Locate the cell with the specified text and output its [x, y] center coordinate. 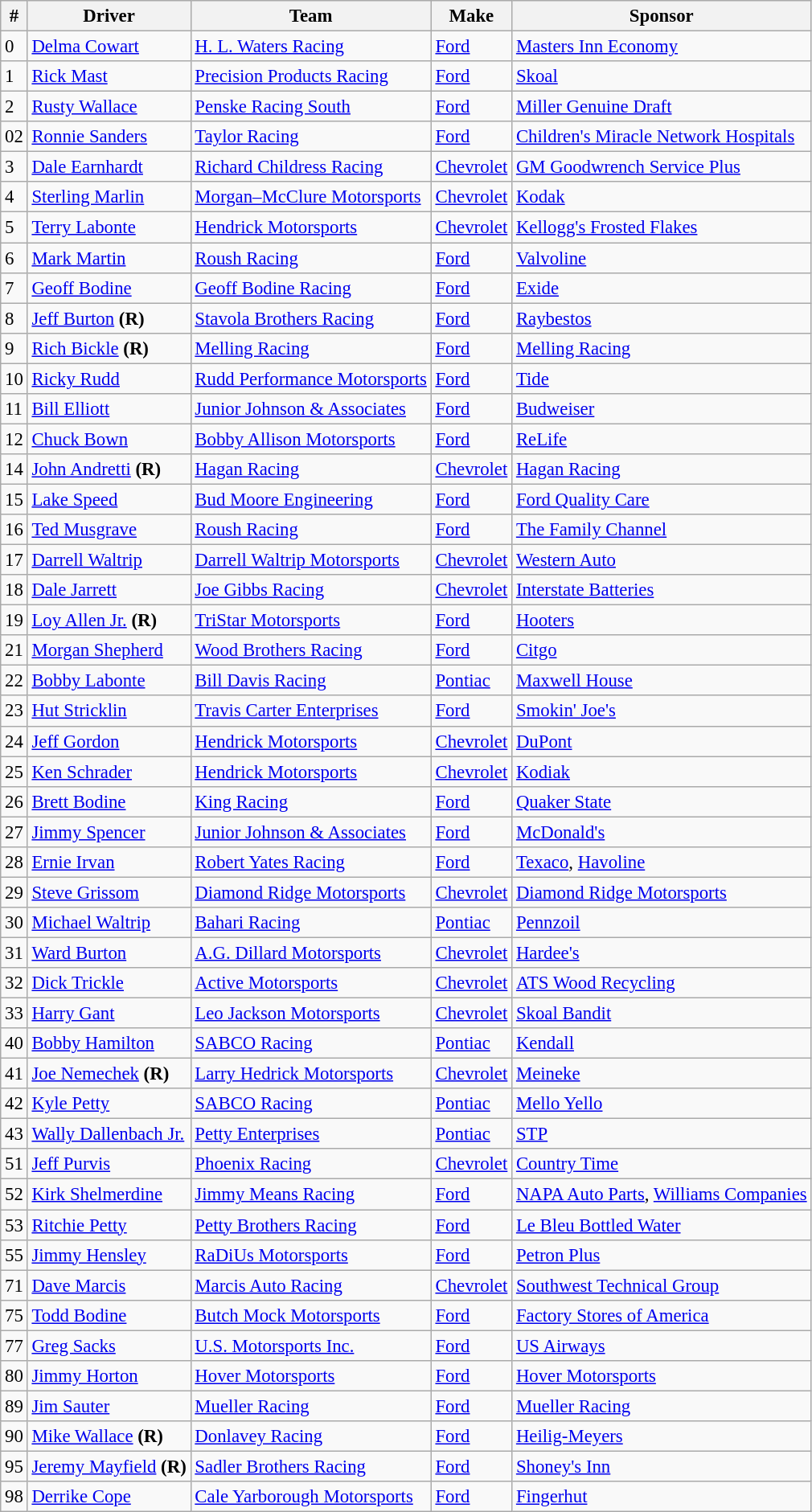
71 [14, 1285]
TriStar Motorsports [310, 621]
ReLife [662, 439]
Mello Yello [662, 1104]
Delma Cowart [109, 47]
Morgan Shepherd [109, 650]
Country Time [662, 1165]
Robert Yates Racing [310, 863]
Darrell Waltrip Motorsports [310, 560]
Shoney's Inn [662, 1466]
55 [14, 1255]
Fingerhut [662, 1497]
43 [14, 1134]
98 [14, 1497]
21 [14, 650]
Geoff Bodine [109, 288]
Skoal [662, 76]
7 [14, 288]
Rick Mast [109, 76]
Ernie Irvan [109, 863]
Smokin' Joe's [662, 711]
6 [14, 258]
Kendall [662, 1043]
Jimmy Spencer [109, 832]
95 [14, 1466]
Ken Schrader [109, 772]
Harry Gant [109, 1014]
Sterling Marlin [109, 197]
89 [14, 1406]
Quaker State [662, 801]
Jeremy Mayfield (R) [109, 1466]
Rudd Performance Motorsports [310, 379]
18 [14, 590]
Greg Sacks [109, 1346]
Children's Miracle Network Hospitals [662, 137]
Michael Waltrip [109, 923]
14 [14, 469]
Jimmy Horton [109, 1376]
15 [14, 499]
Lake Speed [109, 499]
80 [14, 1376]
Hooters [662, 621]
Mike Wallace (R) [109, 1436]
Make [471, 16]
Meineke [662, 1074]
Loy Allen Jr. (R) [109, 621]
Bill Davis Racing [310, 681]
Petron Plus [662, 1255]
Ritchie Petty [109, 1225]
5 [14, 227]
30 [14, 923]
22 [14, 681]
Sponsor [662, 16]
3 [14, 167]
Texaco, Havoline [662, 863]
28 [14, 863]
King Racing [310, 801]
Dale Earnhardt [109, 167]
10 [14, 379]
Miller Genuine Draft [662, 107]
41 [14, 1074]
4 [14, 197]
33 [14, 1014]
Morgan–McClure Motorsports [310, 197]
Budweiser [662, 409]
Ronnie Sanders [109, 137]
77 [14, 1346]
Driver [109, 16]
Southwest Technical Group [662, 1285]
Marcis Auto Racing [310, 1285]
Jeff Burton (R) [109, 318]
Derrike Cope [109, 1497]
Travis Carter Enterprises [310, 711]
Active Motorsports [310, 983]
8 [14, 318]
Mark Martin [109, 258]
0 [14, 47]
Skoal Bandit [662, 1014]
Le Bleu Bottled Water [662, 1225]
ATS Wood Recycling [662, 983]
29 [14, 892]
Dick Trickle [109, 983]
23 [14, 711]
02 [14, 137]
Joe Nemechek (R) [109, 1074]
Geoff Bodine Racing [310, 288]
RaDiUs Motorsports [310, 1255]
Petty Enterprises [310, 1134]
27 [14, 832]
Kirk Shelmerdine [109, 1194]
52 [14, 1194]
Citgo [662, 650]
Jim Sauter [109, 1406]
Hardee's [662, 953]
STP [662, 1134]
Western Auto [662, 560]
The Family Channel [662, 530]
Ward Burton [109, 953]
Maxwell House [662, 681]
Larry Hedrick Motorsports [310, 1074]
Kyle Petty [109, 1104]
Jimmy Hensley [109, 1255]
Kodiak [662, 772]
25 [14, 772]
DuPont [662, 741]
Brett Bodine [109, 801]
Bobby Hamilton [109, 1043]
Stavola Brothers Racing [310, 318]
# [14, 16]
Donlavey Racing [310, 1436]
Richard Childress Racing [310, 167]
40 [14, 1043]
Dale Jarrett [109, 590]
24 [14, 741]
11 [14, 409]
90 [14, 1436]
Team [310, 16]
Pennzoil [662, 923]
Taylor Racing [310, 137]
US Airways [662, 1346]
Heilig-Meyers [662, 1436]
Bud Moore Engineering [310, 499]
Jimmy Means Racing [310, 1194]
Bill Elliott [109, 409]
Kodak [662, 197]
Exide [662, 288]
51 [14, 1165]
75 [14, 1315]
Leo Jackson Motorsports [310, 1014]
Ford Quality Care [662, 499]
Terry Labonte [109, 227]
Cale Yarborough Motorsports [310, 1497]
Steve Grissom [109, 892]
Phoenix Racing [310, 1165]
Joe Gibbs Racing [310, 590]
Petty Brothers Racing [310, 1225]
Ricky Rudd [109, 379]
John Andretti (R) [109, 469]
Todd Bodine [109, 1315]
12 [14, 439]
Chuck Bown [109, 439]
Rich Bickle (R) [109, 348]
Dave Marcis [109, 1285]
Interstate Batteries [662, 590]
Ted Musgrave [109, 530]
Penske Racing South [310, 107]
53 [14, 1225]
9 [14, 348]
Raybestos [662, 318]
Sadler Brothers Racing [310, 1466]
Hut Stricklin [109, 711]
17 [14, 560]
GM Goodwrench Service Plus [662, 167]
Bobby Labonte [109, 681]
32 [14, 983]
31 [14, 953]
Factory Stores of America [662, 1315]
2 [14, 107]
Kellogg's Frosted Flakes [662, 227]
Jeff Gordon [109, 741]
Wood Brothers Racing [310, 650]
A.G. Dillard Motorsports [310, 953]
Precision Products Racing [310, 76]
16 [14, 530]
Butch Mock Motorsports [310, 1315]
Darrell Waltrip [109, 560]
Bobby Allison Motorsports [310, 439]
Tide [662, 379]
Jeff Purvis [109, 1165]
42 [14, 1104]
Rusty Wallace [109, 107]
Wally Dallenbach Jr. [109, 1134]
Valvoline [662, 258]
H. L. Waters Racing [310, 47]
Bahari Racing [310, 923]
19 [14, 621]
26 [14, 801]
McDonald's [662, 832]
1 [14, 76]
NAPA Auto Parts, Williams Companies [662, 1194]
U.S. Motorsports Inc. [310, 1346]
Masters Inn Economy [662, 47]
